Provide the [x, y] coordinate of the cell's center where the given text is located.  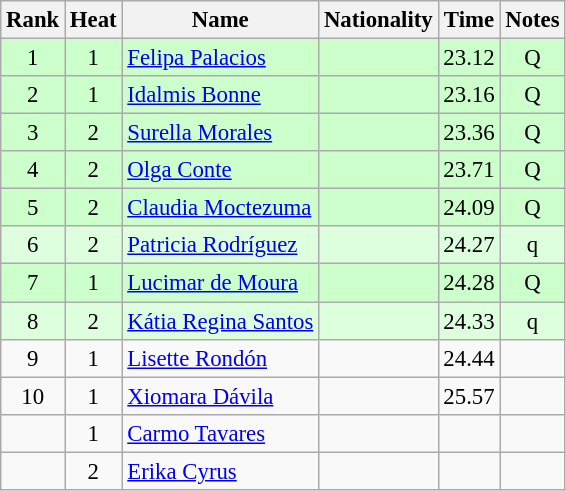
Erika Cyrus [220, 471]
Idalmis Bonne [220, 95]
23.16 [469, 95]
Carmo Tavares [220, 433]
Kátia Regina Santos [220, 321]
Nationality [378, 20]
Felipa Palacios [220, 58]
5 [33, 208]
Olga Conte [220, 170]
7 [33, 283]
Claudia Moctezuma [220, 208]
Xiomara Dávila [220, 396]
Lucimar de Moura [220, 283]
24.33 [469, 321]
Time [469, 20]
Patricia Rodríguez [220, 245]
25.57 [469, 396]
23.12 [469, 58]
4 [33, 170]
Heat [94, 20]
Rank [33, 20]
24.27 [469, 245]
8 [33, 321]
24.09 [469, 208]
Lisette Rondón [220, 358]
10 [33, 396]
24.28 [469, 283]
9 [33, 358]
23.36 [469, 133]
3 [33, 133]
Notes [532, 20]
Name [220, 20]
6 [33, 245]
Surella Morales [220, 133]
24.44 [469, 358]
23.71 [469, 170]
